Output the (X, Y) coordinate of the center of the cell containing the given text.  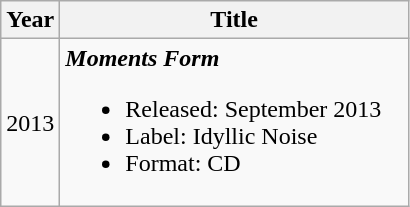
Moments FormReleased: September 2013Label: Idyllic Noise Format: CD (234, 122)
Year (30, 20)
2013 (30, 122)
Title (234, 20)
